Locate the cell with the specified text and output its (X, Y) center coordinate. 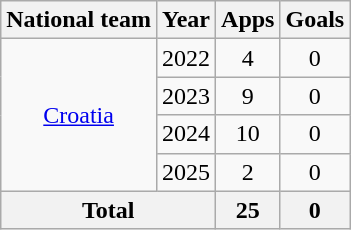
25 (248, 210)
Goals (315, 20)
2022 (186, 58)
10 (248, 134)
Croatia (79, 115)
Total (108, 210)
Apps (248, 20)
2024 (186, 134)
2 (248, 172)
9 (248, 96)
National team (79, 20)
4 (248, 58)
2023 (186, 96)
Year (186, 20)
2025 (186, 172)
